For the text-containing cell, return its midpoint in (x, y) coordinate format. 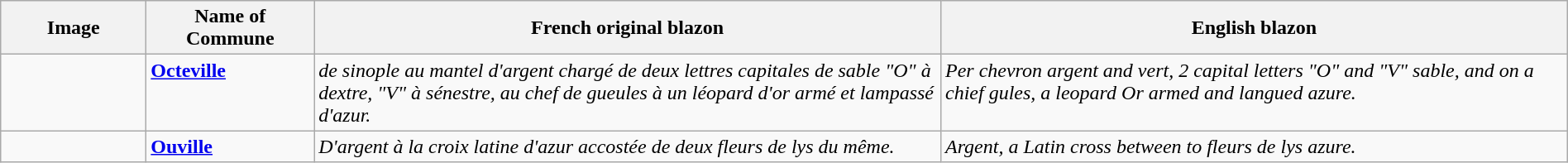
Image (74, 28)
Ouville (230, 146)
Name of Commune (230, 28)
Per chevron argent and vert, 2 capital letters "O" and "V" sable, and on a chief gules, a leopard Or armed and langued azure. (1254, 93)
D'argent à la croix latine d'azur accostée de deux fleurs de lys du même. (628, 146)
Octeville (230, 93)
French original blazon (628, 28)
English blazon (1254, 28)
Argent, a Latin cross between to fleurs de lys azure. (1254, 146)
